Detect which cell encompasses the target text, then output its (X, Y) center coordinate. 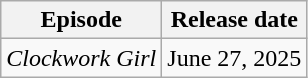
Episode (82, 20)
Clockwork Girl (82, 58)
Release date (234, 20)
June 27, 2025 (234, 58)
